Extract the (X, Y) coordinate from the center of the cell holding the provided text.  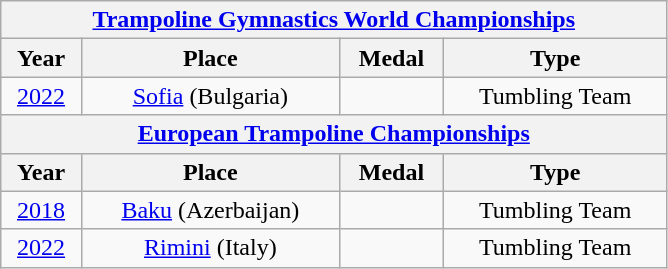
Rimini (Italy) (210, 248)
Baku (Azerbaijan) (210, 210)
2018 (42, 210)
Trampoline Gymnastics World Championships (334, 20)
European Trampoline Championships (334, 134)
Sofia (Bulgaria) (210, 96)
